Search for the cell housing the specified text and yield its [X, Y] center coordinate. 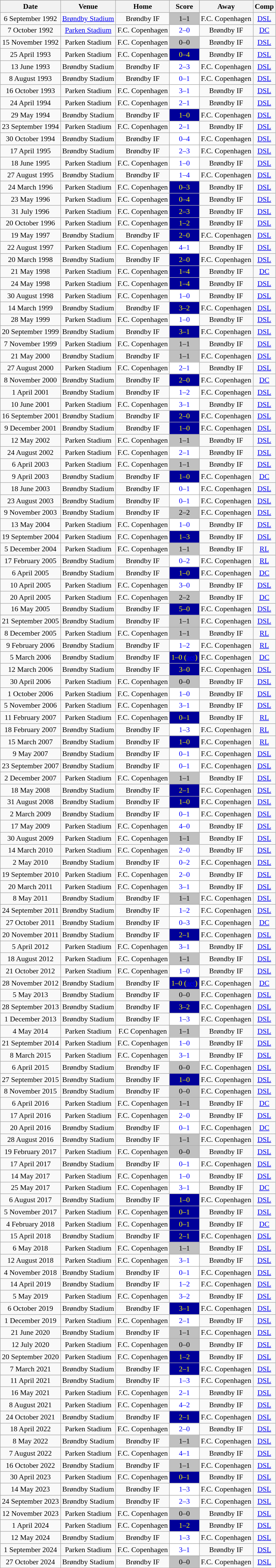
9 April 2003 [30, 477]
21 September 2005 [30, 621]
1 December 2013 [30, 1019]
15 April 2018 [30, 1236]
10 April 2005 [30, 585]
18 February 2007 [30, 730]
5 November 2006 [30, 706]
1 October 2006 [30, 694]
13 June 1993 [30, 67]
7 August 2022 [30, 1453]
9 December 2001 [30, 428]
8 August 2021 [30, 1405]
8 November 2000 [30, 380]
17 February 2005 [30, 561]
17 April 2017 [30, 1164]
19 September 2010 [30, 875]
4–2 [184, 1405]
5 May 2013 [30, 995]
1 April 2001 [30, 392]
27 October 2024 [30, 1562]
30 October 1994 [30, 139]
30 August 1998 [30, 296]
8 May 2011 [30, 899]
11 February 2007 [30, 718]
11 April 2021 [30, 1381]
10 June 2001 [30, 404]
4–0 [184, 826]
16 September 2001 [30, 416]
6 April 2005 [30, 573]
12 May 2002 [30, 441]
F.C Copenhagen [143, 1031]
8 November 2015 [30, 1091]
1 December 2019 [30, 1321]
9 May 2007 [30, 754]
12 July 2020 [30, 1345]
21 May 1998 [30, 272]
14 April 2019 [30, 1284]
16 May 2005 [30, 609]
27 August 1995 [30, 175]
24 April 1994 [30, 103]
18 May 2008 [30, 790]
14 May 2017 [30, 1176]
25 May 2017 [30, 1188]
5–0 [184, 609]
27 September 2015 [30, 1080]
23 May 1996 [30, 199]
15 March 2007 [30, 742]
12 August 2018 [30, 1260]
20 March 1998 [30, 260]
31 July 1996 [30, 212]
6 May 2018 [30, 1249]
12 March 2006 [30, 670]
28 September 2013 [30, 1007]
Comp [264, 6]
7 November 1999 [30, 344]
20 September 1999 [30, 332]
9 November 2003 [30, 513]
9 February 2006 [30, 645]
5 November 2017 [30, 1212]
12 May 2024 [30, 1538]
8 May 2022 [30, 1441]
16 October 2022 [30, 1465]
16 October 1993 [30, 91]
4 February 2018 [30, 1224]
24 March 1996 [30, 187]
14 March 1999 [30, 308]
29 May 1994 [30, 115]
14 May 2023 [30, 1489]
21 October 2012 [30, 971]
24 October 2021 [30, 1417]
6 August 2017 [30, 1200]
8 March 2015 [30, 1056]
20 April 2016 [30, 1128]
Score [184, 6]
20 November 2011 [30, 935]
30 April 2023 [30, 1477]
12 November 2023 [30, 1514]
7 October 1992 [30, 30]
28 August 2016 [30, 1140]
Date [30, 6]
17 April 2016 [30, 1116]
16 May 2021 [30, 1393]
6 April 2003 [30, 465]
18 April 2022 [30, 1429]
6 April 2016 [30, 1104]
21 June 2020 [30, 1333]
28 November 2012 [30, 983]
18 August 2012 [30, 959]
Away [226, 6]
7 March 2021 [30, 1369]
27 October 2011 [30, 923]
23 September 2007 [30, 766]
23 September 1994 [30, 127]
20 March 2011 [30, 887]
14 March 2010 [30, 851]
Venue [88, 6]
20 September 2020 [30, 1357]
24 September 2011 [30, 911]
5 May 2019 [30, 1297]
24 May 1998 [30, 284]
25 April 1993 [30, 55]
27 August 2000 [30, 368]
31 August 2008 [30, 802]
2 May 2010 [30, 863]
13 May 2004 [30, 525]
Home [143, 6]
21 September 2014 [30, 1043]
28 May 1999 [30, 320]
18 June 1995 [30, 163]
4 May 2014 [30, 1031]
20 April 2005 [30, 597]
8 August 1993 [30, 79]
24 September 2023 [30, 1502]
30 April 2006 [30, 682]
19 May 1997 [30, 236]
1 September 2024 [30, 1550]
23 August 2003 [30, 501]
6 April 2015 [30, 1067]
1 April 2024 [30, 1526]
5 March 2006 [30, 658]
15 November 1992 [30, 43]
24 August 2002 [30, 452]
30 August 2009 [30, 838]
19 February 2017 [30, 1152]
17 May 2009 [30, 826]
22 August 1997 [30, 248]
17 April 1995 [30, 151]
2 March 2009 [30, 814]
20 October 1996 [30, 223]
19 September 2004 [30, 537]
6 September 1992 [30, 19]
2 December 2007 [30, 778]
4 November 2018 [30, 1273]
21 May 2000 [30, 356]
8 December 2005 [30, 634]
5 April 2012 [30, 947]
5 December 2004 [30, 549]
18 June 2003 [30, 489]
6 October 2019 [30, 1309]
